Detect which cell encompasses the target text, then output its (x, y) center coordinate. 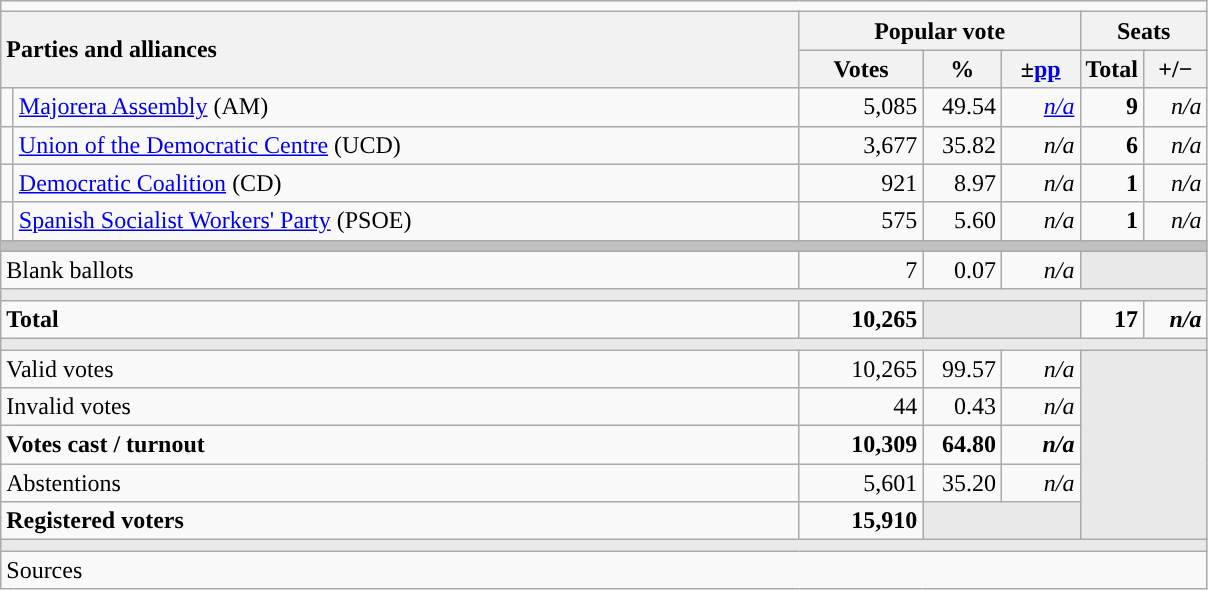
Majorera Assembly (AM) (406, 107)
10,309 (861, 445)
49.54 (962, 107)
99.57 (962, 369)
5.60 (962, 221)
3,677 (861, 145)
Union of the Democratic Centre (UCD) (406, 145)
Registered voters (400, 521)
35.20 (962, 483)
15,910 (861, 521)
575 (861, 221)
0.43 (962, 407)
9 (1112, 107)
Valid votes (400, 369)
Votes (861, 69)
64.80 (962, 445)
8.97 (962, 183)
Democratic Coalition (CD) (406, 183)
% (962, 69)
Sources (604, 570)
+/− (1176, 69)
921 (861, 183)
Abstentions (400, 483)
Votes cast / turnout (400, 445)
17 (1112, 319)
Parties and alliances (400, 50)
±pp (1040, 69)
Blank ballots (400, 270)
Invalid votes (400, 407)
0.07 (962, 270)
Seats (1144, 31)
44 (861, 407)
6 (1112, 145)
5,601 (861, 483)
Spanish Socialist Workers' Party (PSOE) (406, 221)
5,085 (861, 107)
7 (861, 270)
35.82 (962, 145)
Popular vote (940, 31)
